From the cell containing the given text, extract its center point as (X, Y) coordinate. 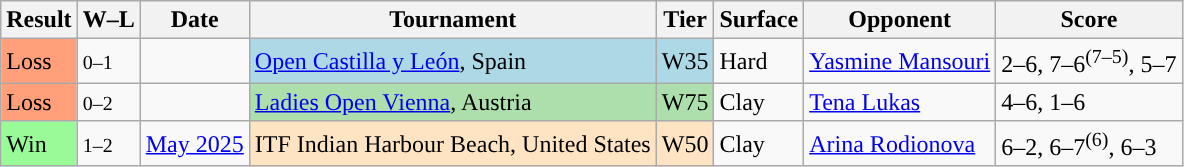
Tena Lukas (900, 102)
Ladies Open Vienna, Austria (452, 102)
W50 (685, 144)
1–2 (108, 144)
W35 (685, 62)
Arina Rodionova (900, 144)
ITF Indian Harbour Beach, United States (452, 144)
6–2, 6–7(6), 6–3 (1089, 144)
Result (39, 20)
Surface (759, 20)
Date (194, 20)
Hard (759, 62)
4–6, 1–6 (1089, 102)
0–2 (108, 102)
Yasmine Mansouri (900, 62)
Tournament (452, 20)
Open Castilla y León, Spain (452, 62)
Win (39, 144)
0–1 (108, 62)
Tier (685, 20)
Opponent (900, 20)
Score (1089, 20)
2–6, 7–6(7–5), 5–7 (1089, 62)
May 2025 (194, 144)
W75 (685, 102)
W–L (108, 20)
